Identify which cell holds the provided text, then report its [x, y] central coordinate. 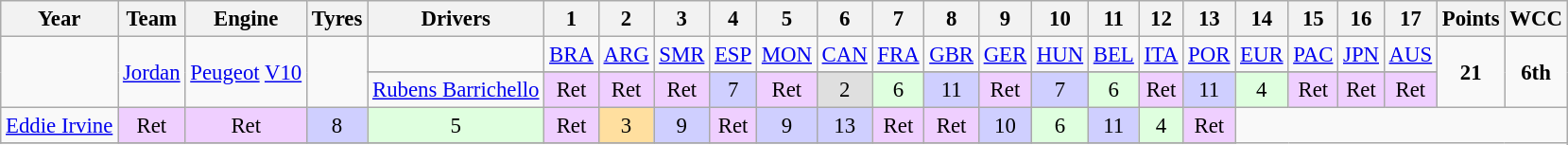
MON [787, 55]
WCC [1536, 19]
21 [1471, 72]
GER [1005, 55]
BRA [571, 55]
SMR [682, 55]
CAN [845, 55]
GBR [951, 55]
ITA [1161, 55]
Rubens Barrichello [456, 90]
14 [1262, 19]
16 [1361, 19]
FRA [898, 55]
POR [1210, 55]
Year [60, 19]
EUR [1262, 55]
Engine [246, 19]
ARG [626, 55]
BEL [1113, 55]
Tyres [336, 19]
Eddie Irvine [60, 126]
12 [1161, 19]
Jordan [151, 72]
Team [151, 19]
6th [1536, 72]
AUS [1410, 55]
Drivers [456, 19]
1 [571, 19]
JPN [1361, 55]
15 [1314, 19]
PAC [1314, 55]
ESP [733, 55]
Points [1471, 19]
17 [1410, 19]
HUN [1060, 55]
Peugeot V10 [246, 72]
